Capture the cell that displays the provided text and extract its [X, Y] central coordinate. 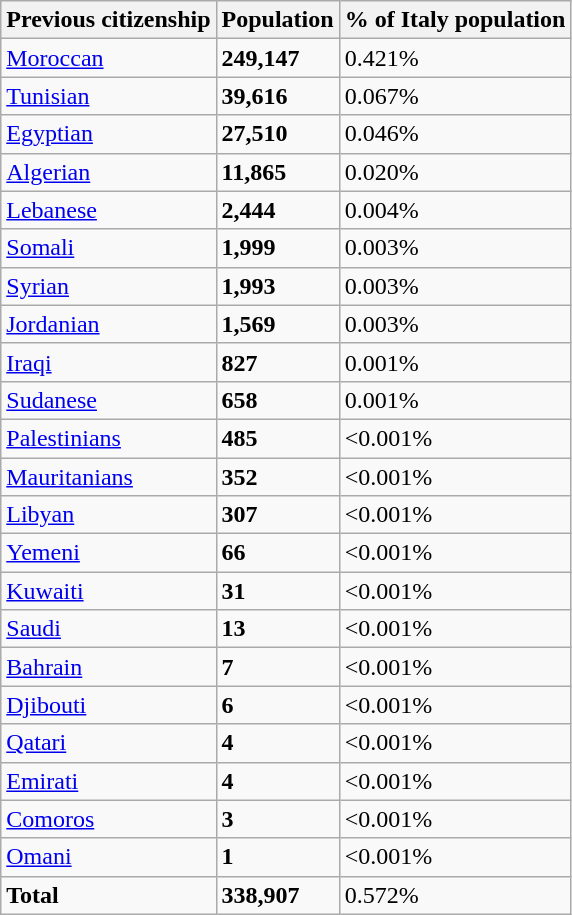
249,147 [278, 58]
338,907 [278, 895]
Bahrain [108, 667]
Libyan [108, 515]
66 [278, 553]
Total [108, 895]
Syrian [108, 286]
0.572% [455, 895]
Egyptian [108, 134]
Algerian [108, 172]
7 [278, 667]
Emirati [108, 781]
Sudanese [108, 400]
% of Italy population [455, 20]
6 [278, 705]
0.067% [455, 96]
Jordanian [108, 324]
Population [278, 20]
27,510 [278, 134]
Somali [108, 248]
352 [278, 477]
2,444 [278, 210]
Kuwaiti [108, 591]
Iraqi [108, 362]
1,999 [278, 248]
Previous citizenship [108, 20]
31 [278, 591]
Palestinians [108, 438]
Moroccan [108, 58]
Yemeni [108, 553]
1 [278, 857]
3 [278, 819]
485 [278, 438]
Tunisian [108, 96]
39,616 [278, 96]
Djibouti [108, 705]
658 [278, 400]
0.004% [455, 210]
0.020% [455, 172]
Lebanese [108, 210]
1,993 [278, 286]
0.421% [455, 58]
13 [278, 629]
Saudi [108, 629]
0.046% [455, 134]
Qatari [108, 743]
827 [278, 362]
Comoros [108, 819]
1,569 [278, 324]
307 [278, 515]
11,865 [278, 172]
Omani [108, 857]
Mauritanians [108, 477]
